Scan for the cell matching the given text and deliver its [X, Y] coordinate at center. 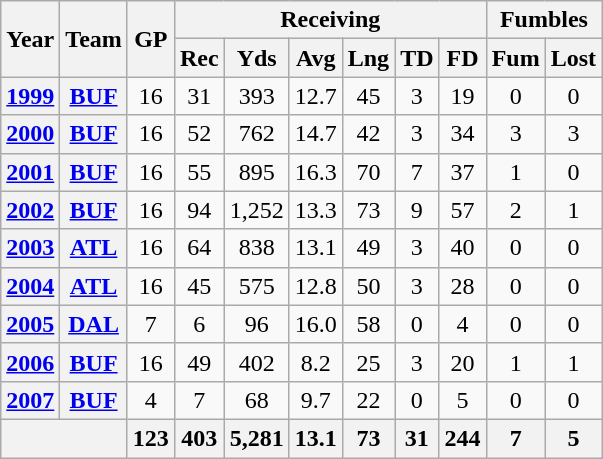
6 [199, 324]
575 [256, 286]
2005 [30, 324]
Receiving [330, 20]
Year [30, 39]
22 [368, 400]
244 [462, 438]
Rec [199, 58]
58 [368, 324]
19 [462, 96]
TD [417, 58]
2004 [30, 286]
64 [199, 248]
8.2 [316, 362]
838 [256, 248]
2002 [30, 210]
393 [256, 96]
Team [94, 39]
25 [368, 362]
Avg [316, 58]
Yds [256, 58]
16.0 [316, 324]
2000 [30, 134]
403 [199, 438]
52 [199, 134]
13.3 [316, 210]
Lost [573, 58]
34 [462, 134]
14.7 [316, 134]
42 [368, 134]
96 [256, 324]
Lng [368, 58]
1,252 [256, 210]
895 [256, 172]
2003 [30, 248]
68 [256, 400]
9.7 [316, 400]
2001 [30, 172]
55 [199, 172]
9 [417, 210]
94 [199, 210]
402 [256, 362]
70 [368, 172]
Fumbles [544, 20]
2 [516, 210]
GP [150, 39]
28 [462, 286]
123 [150, 438]
37 [462, 172]
20 [462, 362]
2006 [30, 362]
1999 [30, 96]
FD [462, 58]
12.7 [316, 96]
40 [462, 248]
16.3 [316, 172]
5,281 [256, 438]
Fum [516, 58]
57 [462, 210]
2007 [30, 400]
762 [256, 134]
50 [368, 286]
12.8 [316, 286]
DAL [94, 324]
